Scan for the cell matching the given text and deliver its [x, y] coordinate at center. 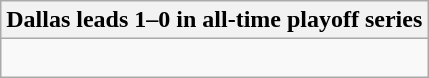
Dallas leads 1–0 in all-time playoff series [214, 20]
